Return [x, y] of the center of cell containing provided text 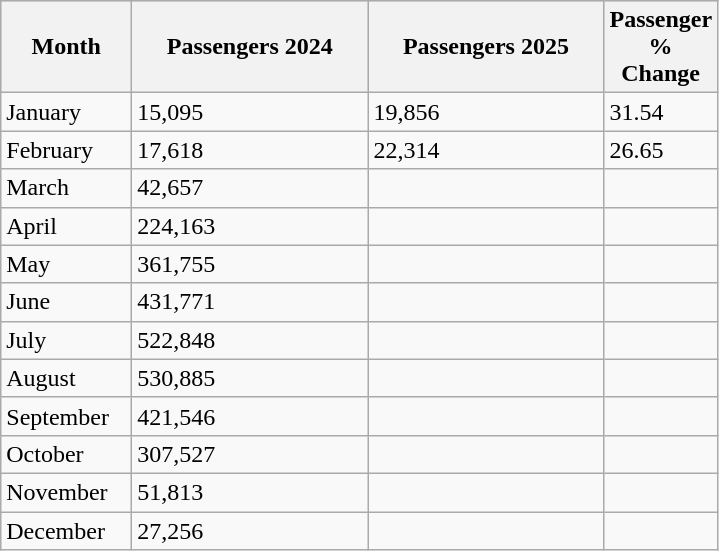
March [66, 188]
November [66, 492]
431,771 [250, 302]
15,095 [250, 112]
224,163 [250, 226]
530,885 [250, 378]
September [66, 416]
October [66, 454]
19,856 [486, 112]
January [66, 112]
26.65 [660, 150]
May [66, 264]
December [66, 531]
361,755 [250, 264]
27,256 [250, 531]
Passengers 2024 [250, 47]
April [66, 226]
June [66, 302]
31.54 [660, 112]
522,848 [250, 340]
Passengers 2025 [486, 47]
February [66, 150]
17,618 [250, 150]
Passenger % Change [660, 47]
307,527 [250, 454]
Month [66, 47]
421,546 [250, 416]
51,813 [250, 492]
42,657 [250, 188]
22,314 [486, 150]
July [66, 340]
August [66, 378]
